Scan for the cell matching the given text and deliver its (X, Y) coordinate at center. 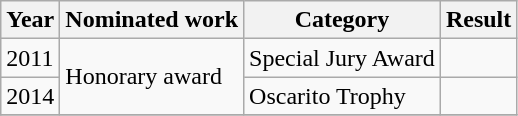
Special Jury Award (342, 58)
Honorary award (152, 77)
Category (342, 20)
Result (478, 20)
Nominated work (152, 20)
Oscarito Trophy (342, 96)
Year (30, 20)
2014 (30, 96)
2011 (30, 58)
